Return the [X, Y] coordinate for the center point of the cell that contains the specified text.  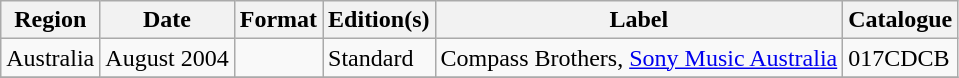
017CDCB [900, 58]
Compass Brothers, Sony Music Australia [639, 58]
Label [639, 20]
Standard [379, 58]
August 2004 [167, 58]
Format [278, 20]
Australia [50, 58]
Date [167, 20]
Region [50, 20]
Catalogue [900, 20]
Edition(s) [379, 20]
